From the cell containing the given text, extract its center point as [X, Y] coordinate. 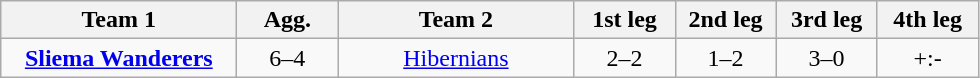
6–4 [288, 58]
Agg. [288, 20]
1–2 [726, 58]
Team 2 [456, 20]
2nd leg [726, 20]
Sliema Wanderers [119, 58]
4th leg [928, 20]
3rd leg [826, 20]
Hibernians [456, 58]
3–0 [826, 58]
Team 1 [119, 20]
1st leg [624, 20]
+:- [928, 58]
2–2 [624, 58]
